Extract the [x, y] coordinate from the center of the cell holding the provided text.  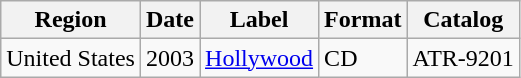
CD [363, 58]
Catalog [463, 20]
United States [71, 58]
ATR-9201 [463, 58]
Format [363, 20]
Region [71, 20]
Label [260, 20]
Hollywood [260, 58]
2003 [170, 58]
Date [170, 20]
